Identify which cell holds the provided text, then report its (x, y) central coordinate. 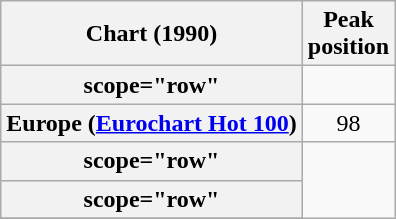
Peakposition (348, 34)
Chart (1990) (152, 34)
Europe (Eurochart Hot 100) (152, 123)
98 (348, 123)
